Determine the [x, y] coordinate at the center of the cell enclosing the given text.  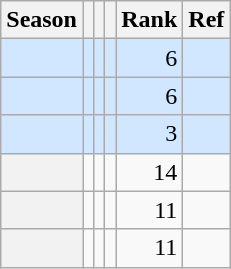
14 [150, 172]
Season [42, 20]
3 [150, 134]
Ref [206, 20]
Rank [150, 20]
